Pinpoint the cell where the given text exists, returning its (X, Y) midpoint coordinate. 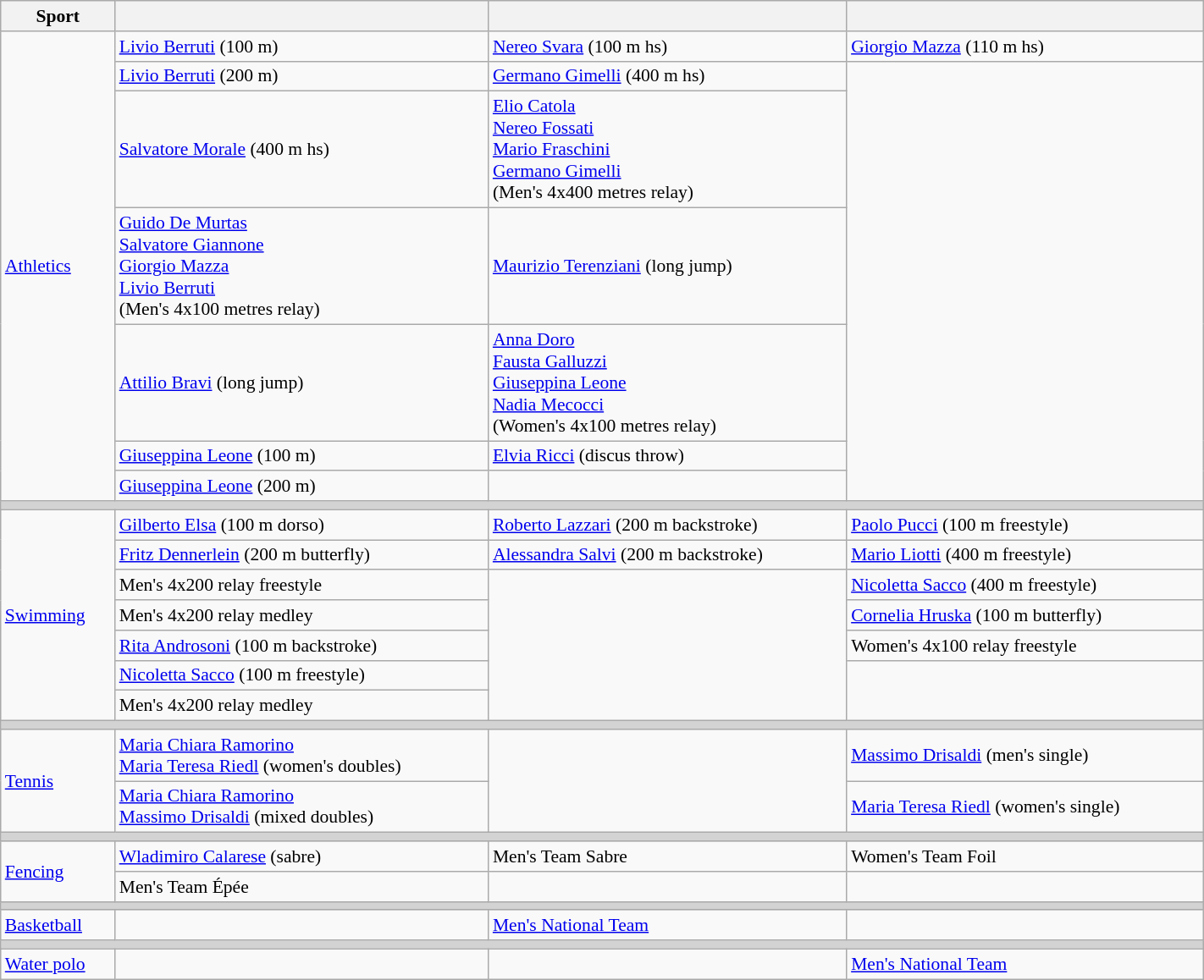
Men's 4x200 relay freestyle (301, 586)
Fritz Dennerlein (200 m butterfly) (301, 555)
Elvia Ricci (discus throw) (667, 456)
Women's Team Foil (1025, 856)
Roberto Lazzari (200 m backstroke) (667, 525)
Elio CatolaNereo FossatiMario FraschiniGermano Gimelli(Men's 4x400 metres relay) (667, 150)
Livio Berruti (200 m) (301, 76)
Salvatore Morale (400 m hs) (301, 150)
Anna DoroFausta GalluzziGiuseppina LeoneNadia Mecocci(Women's 4x100 metres relay) (667, 383)
Gilberto Elsa (100 m dorso) (301, 525)
Alessandra Salvi (200 m backstroke) (667, 555)
Basketball (58, 926)
Women's 4x100 relay freestyle (1025, 646)
Maurizio Terenziani (long jump) (667, 267)
Sport (58, 16)
Paolo Pucci (100 m freestyle) (1025, 525)
Maria Teresa Riedl (women's single) (1025, 807)
Maria Chiara RamorinoMaria Teresa Riedl (women's doubles) (301, 755)
Giuseppina Leone (100 m) (301, 456)
Men's Team Sabre (667, 856)
Massimo Drisaldi (men's single) (1025, 755)
Guido De MurtasSalvatore GiannoneGiorgio MazzaLivio Berruti(Men's 4x100 metres relay) (301, 267)
Livio Berruti (100 m) (301, 47)
Attilio Bravi (long jump) (301, 383)
Water polo (58, 964)
Nereo Svara (100 m hs) (667, 47)
Giuseppina Leone (200 m) (301, 487)
Men's Team Épée (301, 887)
Germano Gimelli (400 m hs) (667, 76)
Tennis (58, 781)
Maria Chiara RamorinoMassimo Drisaldi (mixed doubles) (301, 807)
Nicoletta Sacco (400 m freestyle) (1025, 586)
Mario Liotti (400 m freestyle) (1025, 555)
Giorgio Mazza (110 m hs) (1025, 47)
Rita Androsoni (100 m backstroke) (301, 646)
Wladimiro Calarese (sabre) (301, 856)
Nicoletta Sacco (100 m freestyle) (301, 675)
Athletics (58, 266)
Swimming (58, 614)
Fencing (58, 872)
Cornelia Hruska (100 m butterfly) (1025, 615)
